Detect which cell encompasses the target text, then output its [X, Y] center coordinate. 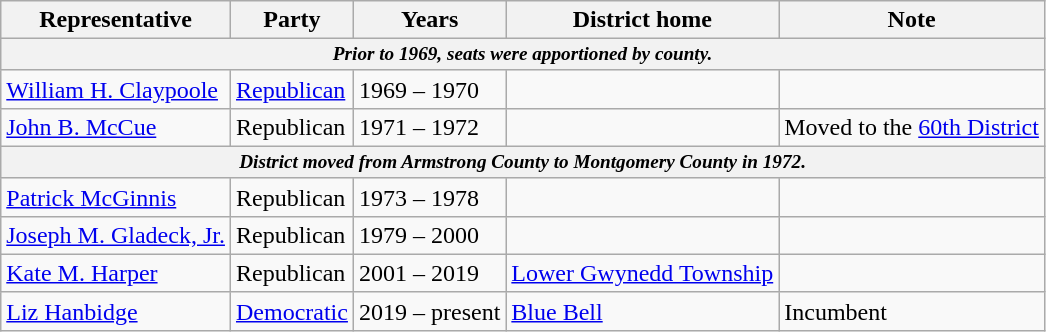
Patrick McGinnis [116, 197]
District home [642, 20]
Kate M. Harper [116, 273]
Lower Gwynedd Township [642, 273]
1969 – 1970 [429, 89]
Representative [116, 20]
2001 – 2019 [429, 273]
William H. Claypoole [116, 89]
Liz Hanbidge [116, 311]
District moved from Armstrong County to Montgomery County in 1972. [523, 163]
1979 – 2000 [429, 235]
Years [429, 20]
Note [912, 20]
Moved to the 60th District [912, 128]
2019 – present [429, 311]
Party [292, 20]
Democratic [292, 311]
Joseph M. Gladeck, Jr. [116, 235]
1973 – 1978 [429, 197]
Prior to 1969, seats were apportioned by county. [523, 55]
John B. McCue [116, 128]
Blue Bell [642, 311]
Incumbent [912, 311]
1971 – 1972 [429, 128]
